Output the (X, Y) coordinate of the center of the cell containing the given text.  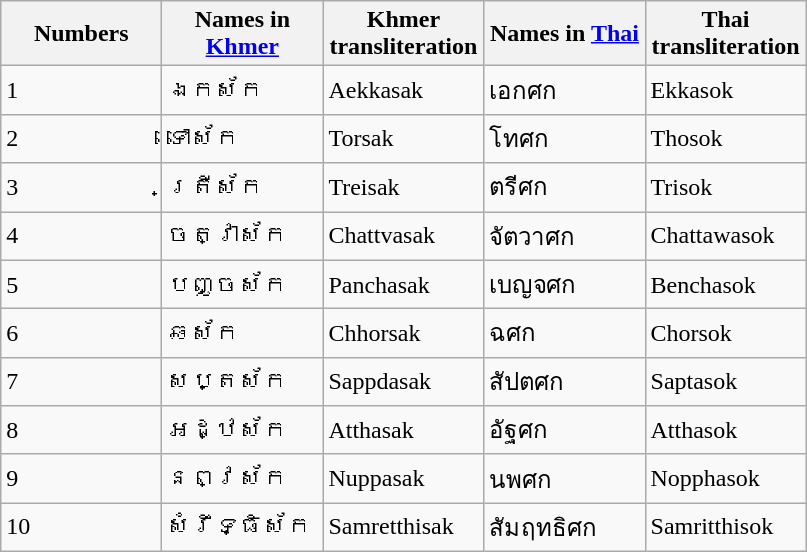
Chattvasak (404, 236)
2 (82, 138)
Trisok (726, 188)
สัปตศก (564, 382)
ฉศก (564, 334)
Samritthisok (726, 528)
Names in Khmer (242, 34)
Chorsok (726, 334)
បញ្ចស័ក (242, 284)
1 (82, 90)
ត្រីស័ក (242, 188)
Benchasok (726, 284)
Torsak (404, 138)
Atthasak (404, 430)
Atthasok (726, 430)
อัฐศก (564, 430)
នព្វស័ក (242, 478)
Aekkasak (404, 90)
Nuppasak (404, 478)
จัตวาศก (564, 236)
ตรีศก (564, 188)
Nopphasok (726, 478)
ចត្វាស័ក (242, 236)
โทศก (564, 138)
Numbers (82, 34)
Chhorsak (404, 334)
9 (82, 478)
5 (82, 284)
Ekkasok (726, 90)
Samretthisak (404, 528)
4 (82, 236)
เบญจศก (564, 284)
Chattawasok (726, 236)
Thai transliteration (726, 34)
นพศก (564, 478)
Sappdasak (404, 382)
8 (82, 430)
ទោស័ក (242, 138)
Saptasok (726, 382)
សំរឹទ្ធិស័ក (242, 528)
10 (82, 528)
ឯកស័ក (242, 90)
Thosok (726, 138)
Treisak (404, 188)
Khmer transliteration (404, 34)
เอกศก (564, 90)
7 (82, 382)
សប្តស័ក (242, 382)
Names in Thai (564, 34)
3 (82, 188)
Panchasak (404, 284)
สัมฤทธิศก (564, 528)
អដ្ឋស័ក (242, 430)
ឆស័ក (242, 334)
6 (82, 334)
